Search for the cell housing the specified text and yield its [x, y] center coordinate. 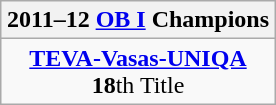
2011–12 OB I Champions [138, 20]
TEVA-Vasas-UNIQA18th Title [138, 72]
